Output the [X, Y] coordinate of the center of the cell containing the given text.  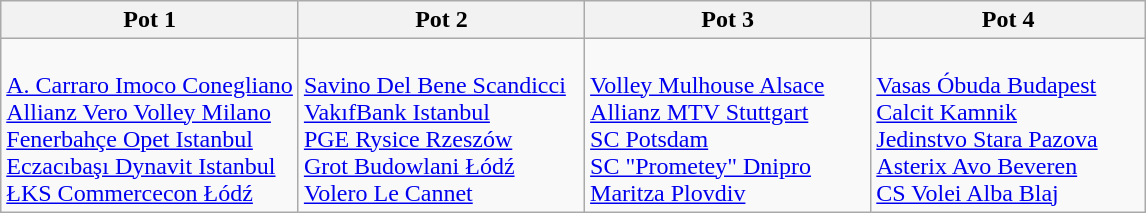
Pot 4 [1008, 20]
Vasas Óbuda Budapest Calcit Kamnik Jedinstvo Stara Pazova Asterix Avo Beveren CS Volei Alba Blaj [1008, 126]
Pot 1 [150, 20]
Pot 2 [441, 20]
Savino Del Bene Scandicci VakıfBank Istanbul PGE Rysice Rzeszów Grot Budowlani Łódź Volero Le Cannet [441, 126]
Volley Mulhouse Alsace Allianz MTV Stuttgart SC Potsdam SC "Prometey" Dnipro Maritza Plovdiv [728, 126]
Pot 3 [728, 20]
A. Carraro Imoco Conegliano Allianz Vero Volley Milano Fenerbahçe Opet Istanbul Eczacıbaşı Dynavit Istanbul ŁKS Commercecon Łódź [150, 126]
